Output the (X, Y) coordinate of the center of the cell containing the given text.  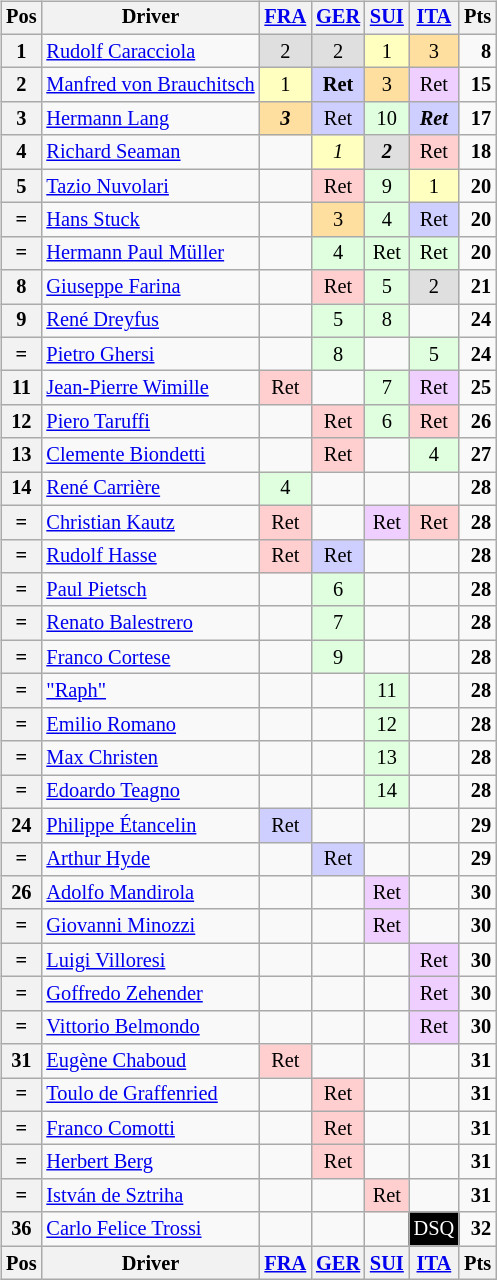
Christian Kautz (150, 522)
Max Christen (150, 758)
"Raph" (150, 691)
Jean-Pierre Wimille (150, 388)
25 (478, 388)
36 (21, 1229)
15 (478, 85)
Goffredo Zehender (150, 994)
Carlo Felice Trossi (150, 1229)
Richard Seaman (150, 152)
Emilio Romano (150, 724)
Eugène Chaboud (150, 1061)
Clemente Biondetti (150, 455)
18 (478, 152)
21 (478, 287)
Rudolf Hasse (150, 556)
Adolfo Mandirola (150, 893)
Herbert Berg (150, 1162)
Luigi Villoresi (150, 960)
Hans Stuck (150, 220)
Manfred von Brauchitsch (150, 85)
Vittorio Belmondo (150, 1027)
István de Sztriha (150, 1196)
Giuseppe Farina (150, 287)
Piero Taruffi (150, 422)
Arthur Hyde (150, 859)
Hermann Paul Müller (150, 253)
Tazio Nuvolari (150, 186)
René Dreyfus (150, 321)
17 (478, 119)
Franco Cortese (150, 657)
32 (478, 1229)
Giovanni Minozzi (150, 926)
Rudolf Caracciola (150, 51)
René Carrière (150, 489)
Franco Comotti (150, 1128)
Edoardo Teagno (150, 792)
Toulo de Graffenried (150, 1095)
DSQ (434, 1229)
27 (478, 455)
10 (387, 119)
Renato Balestrero (150, 623)
Paul Pietsch (150, 590)
Hermann Lang (150, 119)
Philippe Étancelin (150, 825)
Pietro Ghersi (150, 354)
